Find where the given text appears and provide that cell's center as [X, Y] coordinate. 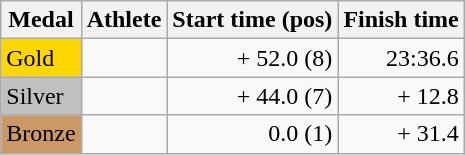
Bronze [41, 134]
Finish time [401, 20]
+ 44.0 (7) [252, 96]
Start time (pos) [252, 20]
+ 52.0 (8) [252, 58]
Medal [41, 20]
+ 12.8 [401, 96]
23:36.6 [401, 58]
+ 31.4 [401, 134]
0.0 (1) [252, 134]
Silver [41, 96]
Athlete [124, 20]
Gold [41, 58]
